Extract the (X, Y) coordinate from the center of the cell holding the provided text.  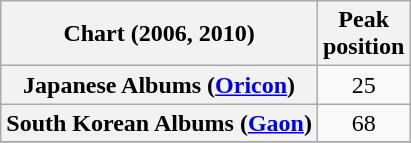
25 (363, 85)
68 (363, 123)
South Korean Albums (Gaon) (160, 123)
Chart (2006, 2010) (160, 34)
Peakposition (363, 34)
Japanese Albums (Oricon) (160, 85)
